Output the [X, Y] coordinate of the center of the cell containing the given text.  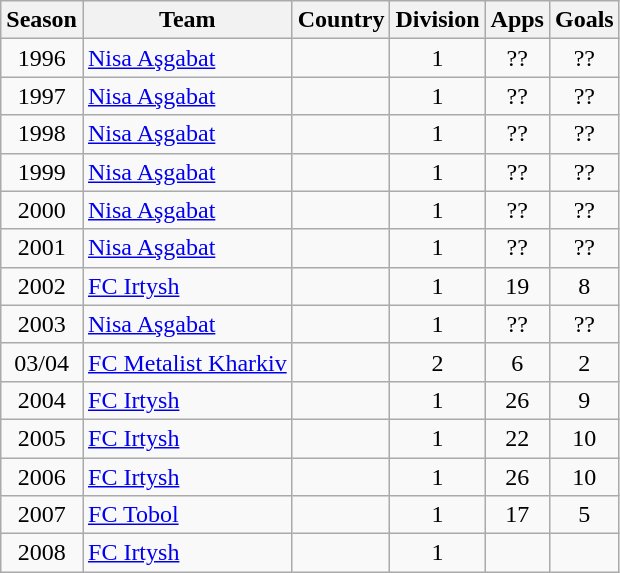
19 [517, 286]
2003 [42, 324]
1996 [42, 58]
6 [517, 362]
9 [584, 400]
2006 [42, 477]
FC Metalist Kharkiv [187, 362]
Division [438, 20]
Apps [517, 20]
1998 [42, 134]
2000 [42, 210]
2005 [42, 438]
FC Tobol [187, 515]
Country [341, 20]
03/04 [42, 362]
22 [517, 438]
Goals [584, 20]
1999 [42, 172]
17 [517, 515]
2004 [42, 400]
8 [584, 286]
2002 [42, 286]
2008 [42, 553]
2007 [42, 515]
Team [187, 20]
5 [584, 515]
1997 [42, 96]
Season [42, 20]
2001 [42, 248]
